Identify which cell holds the provided text, then report its (x, y) central coordinate. 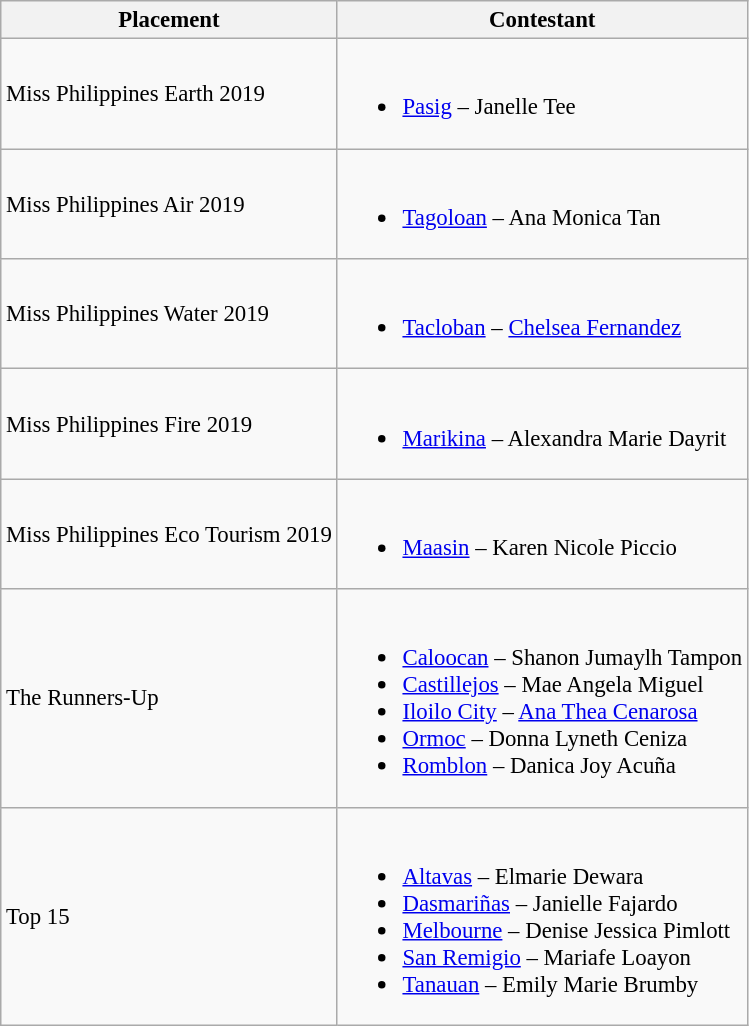
Pasig – Janelle Tee (542, 94)
Miss Philippines Earth 2019 (169, 94)
Placement (169, 20)
Maasin – Karen Nicole Piccio (542, 534)
Altavas – Elmarie DewaraDasmariñas – Janielle FajardoMelbourne – Denise Jessica PimlottSan Remigio – Mariafe LoayonTanauan – Emily Marie Brumby (542, 916)
Caloocan – Shanon Jumaylh TamponCastillejos – Mae Angela MiguelIloilo City – Ana Thea CenarosaOrmoc – Donna Lyneth CenizaRomblon – Danica Joy Acuña (542, 698)
Miss Philippines Eco Tourism 2019 (169, 534)
Miss Philippines Fire 2019 (169, 424)
Tacloban – Chelsea Fernandez (542, 314)
Miss Philippines Water 2019 (169, 314)
Contestant (542, 20)
Miss Philippines Air 2019 (169, 204)
Tagoloan – Ana Monica Tan (542, 204)
Top 15 (169, 916)
Marikina – Alexandra Marie Dayrit (542, 424)
The Runners-Up (169, 698)
